Find where the given text appears and provide that cell's center as [X, Y] coordinate. 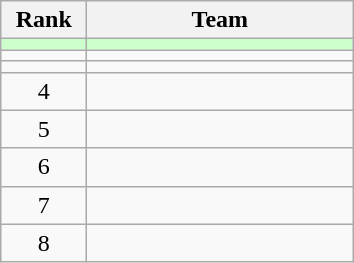
6 [44, 167]
8 [44, 243]
7 [44, 205]
Rank [44, 20]
4 [44, 91]
5 [44, 129]
Team [220, 20]
